Locate the cell with the specified text and output its (x, y) center coordinate. 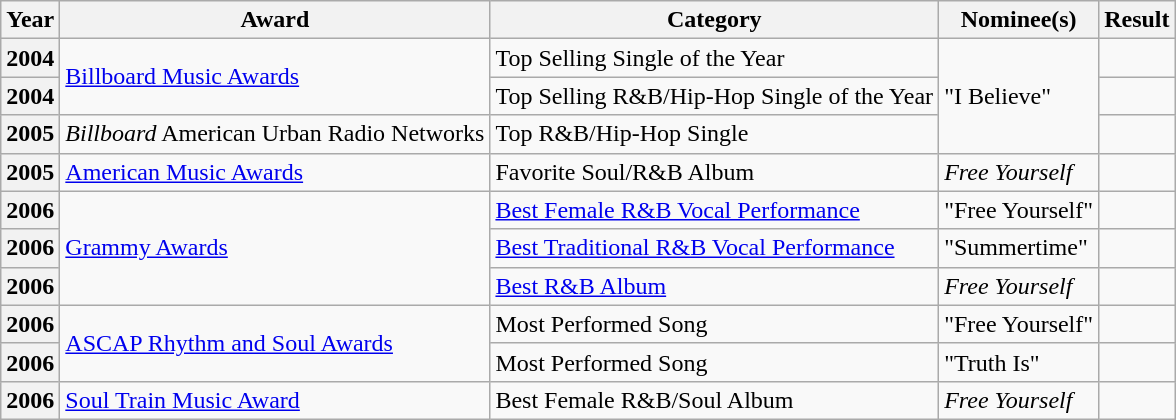
Soul Train Music Award (275, 400)
ASCAP Rhythm and Soul Awards (275, 343)
"Truth Is" (1019, 362)
Billboard Music Awards (275, 77)
Best Traditional R&B Vocal Performance (714, 248)
Favorite Soul/R&B Album (714, 172)
Top Selling R&B/Hip-Hop Single of the Year (714, 96)
Billboard American Urban Radio Networks (275, 134)
Top R&B/Hip-Hop Single (714, 134)
"Summertime" (1019, 248)
Best R&B Album (714, 286)
American Music Awards (275, 172)
"I Believe" (1019, 96)
Top Selling Single of the Year (714, 58)
Award (275, 20)
Category (714, 20)
Grammy Awards (275, 248)
Result (1137, 20)
Year (30, 20)
Nominee(s) (1019, 20)
Best Female R&B Vocal Performance (714, 210)
Best Female R&B/Soul Album (714, 400)
